Capture the cell that displays the provided text and extract its (x, y) central coordinate. 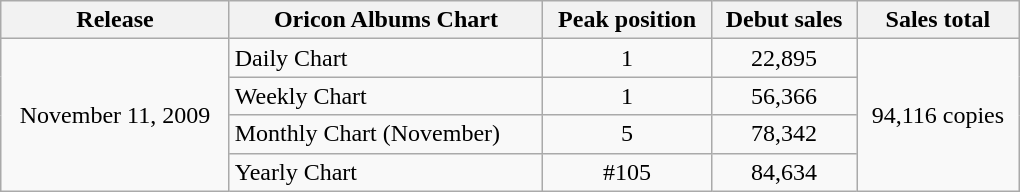
Debut sales (784, 20)
Oricon Albums Chart (386, 20)
Monthly Chart (November) (386, 134)
November 11, 2009 (115, 115)
Sales total (938, 20)
78,342 (784, 134)
56,366 (784, 96)
Release (115, 20)
94,116 copies (938, 115)
22,895 (784, 58)
5 (628, 134)
Weekly Chart (386, 96)
Peak position (628, 20)
#105 (628, 172)
Daily Chart (386, 58)
Yearly Chart (386, 172)
84,634 (784, 172)
